Identify which cell holds the provided text, then report its (X, Y) central coordinate. 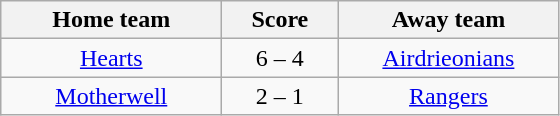
Airdrieonians (448, 58)
Score (280, 20)
2 – 1 (280, 96)
Motherwell (112, 96)
Hearts (112, 58)
Home team (112, 20)
6 – 4 (280, 58)
Rangers (448, 96)
Away team (448, 20)
